Return [X, Y] of the center of cell containing provided text 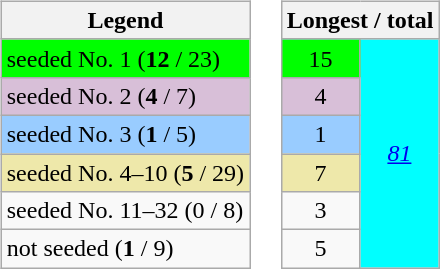
1 [320, 134]
81 [400, 153]
seeded No. 2 (4 / 7) [125, 96]
seeded No. 4–10 (5 / 29) [125, 173]
Longest / total [360, 20]
4 [320, 96]
seeded No. 3 (1 / 5) [125, 134]
15 [320, 58]
5 [320, 249]
seeded No. 1 (12 / 23) [125, 58]
seeded No. 11–32 (0 / 8) [125, 211]
Legend [125, 20]
not seeded (1 / 9) [125, 249]
3 [320, 211]
7 [320, 173]
